Find where the given text appears and provide that cell's center as (x, y) coordinate. 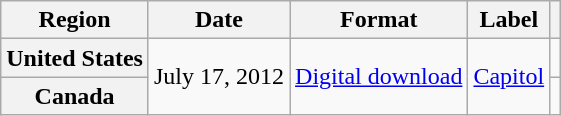
Date (218, 20)
Format (379, 20)
Digital download (379, 77)
July 17, 2012 (218, 77)
Label (509, 20)
Region (75, 20)
Capitol (509, 77)
United States (75, 58)
Canada (75, 96)
